From the cell containing the given text, extract its center point as (X, Y) coordinate. 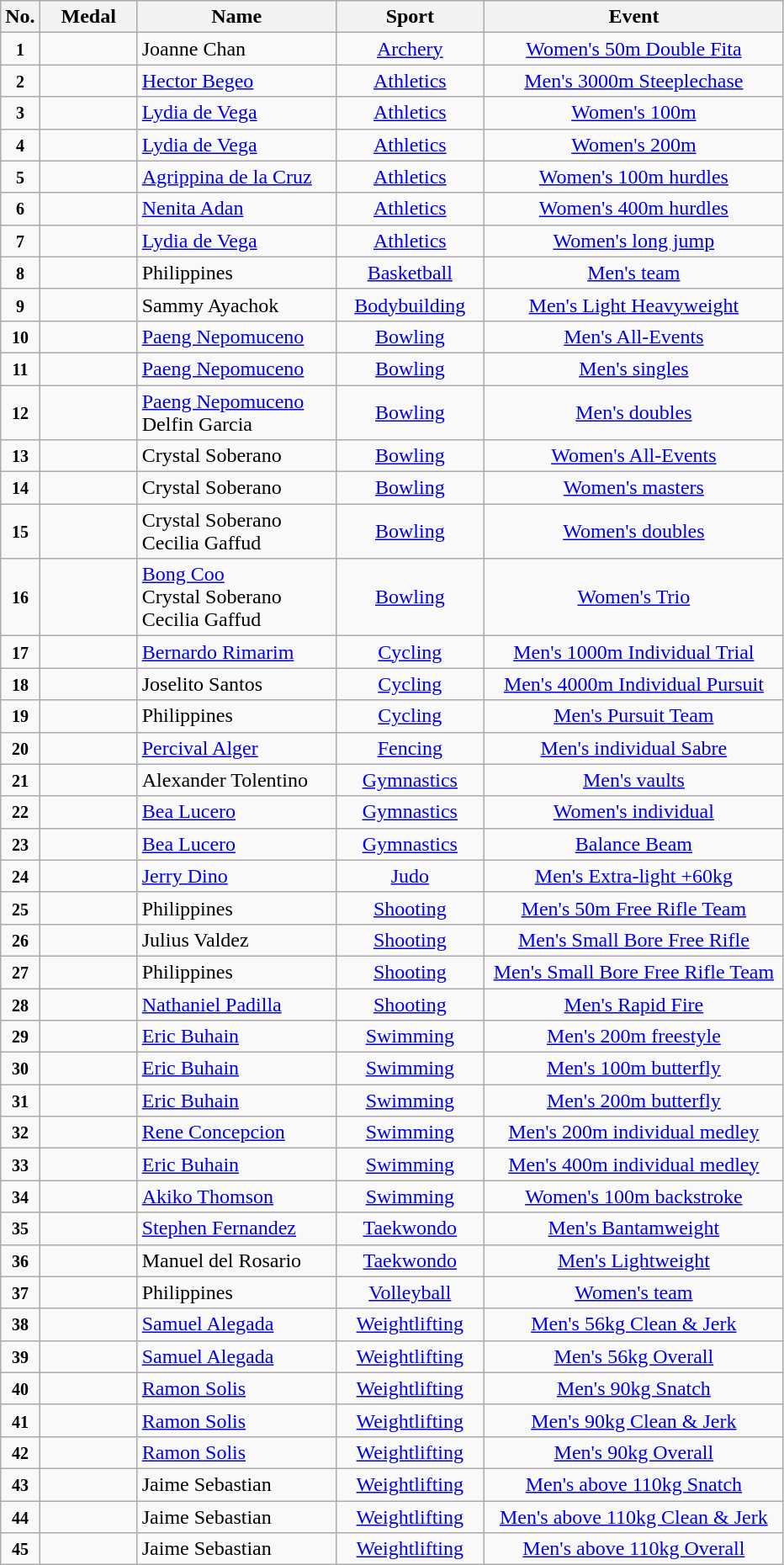
Men's 56kg Overall (633, 1356)
Women's 50m Double Fita (633, 49)
Men's Extra-light +60kg (633, 876)
Men's Pursuit Team (633, 716)
3 (20, 113)
18 (20, 684)
Men's 200m individual medley (633, 1133)
Crystal SoberanoCecilia Gaffud (236, 532)
Nathaniel Padilla (236, 1004)
Julius Valdez (236, 940)
Women's 100m backstroke (633, 1196)
Men's individual Sabre (633, 748)
13 (20, 456)
Men's Bantamweight (633, 1228)
Manuel del Rosario (236, 1260)
Women's 200m (633, 145)
Nenita Adan (236, 209)
Men's Light Heavyweight (633, 305)
42 (20, 1452)
Jerry Dino (236, 876)
Joanne Chan (236, 49)
Alexander Tolentino (236, 780)
Men's 100m butterfly (633, 1069)
12 (20, 412)
34 (20, 1196)
23 (20, 844)
26 (20, 940)
Basketball (410, 273)
Fencing (410, 748)
Men's 200m freestyle (633, 1037)
27 (20, 972)
5 (20, 177)
Men's 90kg Overall (633, 1452)
Percival Alger (236, 748)
35 (20, 1228)
Men's Small Bore Free Rifle (633, 940)
9 (20, 305)
Men's 4000m Individual Pursuit (633, 684)
Men's 3000m Steeplechase (633, 81)
10 (20, 337)
32 (20, 1133)
15 (20, 532)
Women's Trio (633, 597)
37 (20, 1292)
11 (20, 369)
Paeng NepomucenoDelfin Garcia (236, 412)
Rene Concepcion (236, 1133)
Men's doubles (633, 412)
Men's All-Events (633, 337)
Joselito Santos (236, 684)
Men's 200m butterfly (633, 1101)
20 (20, 748)
6 (20, 209)
Women's 400m hurdles (633, 209)
No. (20, 17)
14 (20, 488)
36 (20, 1260)
Men's above 110kg Clean & Jerk (633, 1517)
Women's 100m hurdles (633, 177)
31 (20, 1101)
Akiko Thomson (236, 1196)
Men's above 110kg Snatch (633, 1484)
28 (20, 1004)
Bodybuilding (410, 305)
41 (20, 1420)
44 (20, 1517)
Men's 1000m Individual Trial (633, 652)
Balance Beam (633, 844)
Sport (410, 17)
43 (20, 1484)
Archery (410, 49)
Volleyball (410, 1292)
Event (633, 17)
Men's Rapid Fire (633, 1004)
Stephen Fernandez (236, 1228)
38 (20, 1324)
Hector Begeo (236, 81)
22 (20, 812)
30 (20, 1069)
Men's Lightweight (633, 1260)
Women's individual (633, 812)
Men's above 110kg Overall (633, 1549)
1 (20, 49)
Men's singles (633, 369)
Sammy Ayachok (236, 305)
Men's Small Bore Free Rifle Team (633, 972)
Women's doubles (633, 532)
Women's masters (633, 488)
33 (20, 1164)
2 (20, 81)
Judo (410, 876)
45 (20, 1549)
Women's long jump (633, 241)
Men's team (633, 273)
Men's 400m individual medley (633, 1164)
8 (20, 273)
39 (20, 1356)
25 (20, 908)
24 (20, 876)
4 (20, 145)
29 (20, 1037)
Bernardo Rimarim (236, 652)
16 (20, 597)
Men's 56kg Clean & Jerk (633, 1324)
Name (236, 17)
7 (20, 241)
17 (20, 652)
Men's 50m Free Rifle Team (633, 908)
Medal (88, 17)
Bong CooCrystal SoberanoCecilia Gaffud (236, 597)
Men's 90kg Clean & Jerk (633, 1420)
Men's 90kg Snatch (633, 1388)
21 (20, 780)
Men's vaults (633, 780)
Women's 100m (633, 113)
Women's All-Events (633, 456)
19 (20, 716)
Women's team (633, 1292)
Agrippina de la Cruz (236, 177)
40 (20, 1388)
